Return [x, y] of the center of cell containing provided text 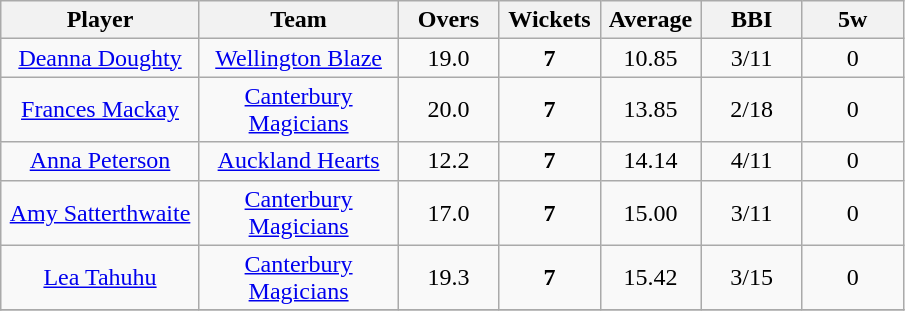
14.14 [650, 161]
15.00 [650, 212]
10.85 [650, 58]
Overs [448, 20]
20.0 [448, 110]
Average [650, 20]
Team [298, 20]
17.0 [448, 212]
5w [852, 20]
Player [100, 20]
12.2 [448, 161]
2/18 [752, 110]
13.85 [650, 110]
Wellington Blaze [298, 58]
3/15 [752, 278]
15.42 [650, 278]
19.0 [448, 58]
BBI [752, 20]
Frances Mackay [100, 110]
Wickets [550, 20]
Amy Satterthwaite [100, 212]
19.3 [448, 278]
Auckland Hearts [298, 161]
Anna Peterson [100, 161]
4/11 [752, 161]
Deanna Doughty [100, 58]
Lea Tahuhu [100, 278]
